From the cell containing the given text, extract its center point as (X, Y) coordinate. 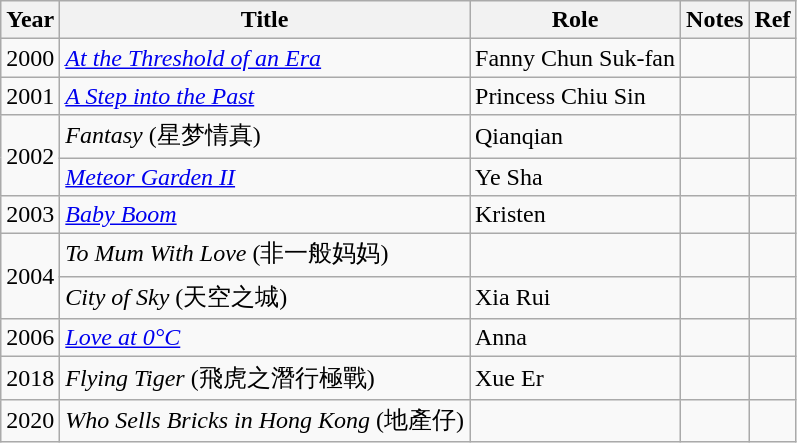
Who Sells Bricks in Hong Kong (地產仔) (265, 420)
2004 (30, 276)
Notes (715, 20)
Anna (576, 338)
2020 (30, 420)
Qianqian (576, 136)
City of Sky (天空之城) (265, 298)
A Step into the Past (265, 96)
Role (576, 20)
2018 (30, 378)
Ref (772, 20)
Fantasy (星梦情真) (265, 136)
Princess Chiu Sin (576, 96)
2002 (30, 156)
Xia Rui (576, 298)
Fanny Chun Suk-fan (576, 58)
Title (265, 20)
At the Threshold of an Era (265, 58)
Flying Tiger (飛虎之潛行極戰) (265, 378)
Baby Boom (265, 215)
Kristen (576, 215)
Ye Sha (576, 177)
To Mum With Love (非一般妈妈) (265, 256)
2006 (30, 338)
Love at 0°C (265, 338)
Meteor Garden II (265, 177)
2001 (30, 96)
2003 (30, 215)
Xue Er (576, 378)
2000 (30, 58)
Year (30, 20)
